Find where the given text appears and provide that cell's center as (X, Y) coordinate. 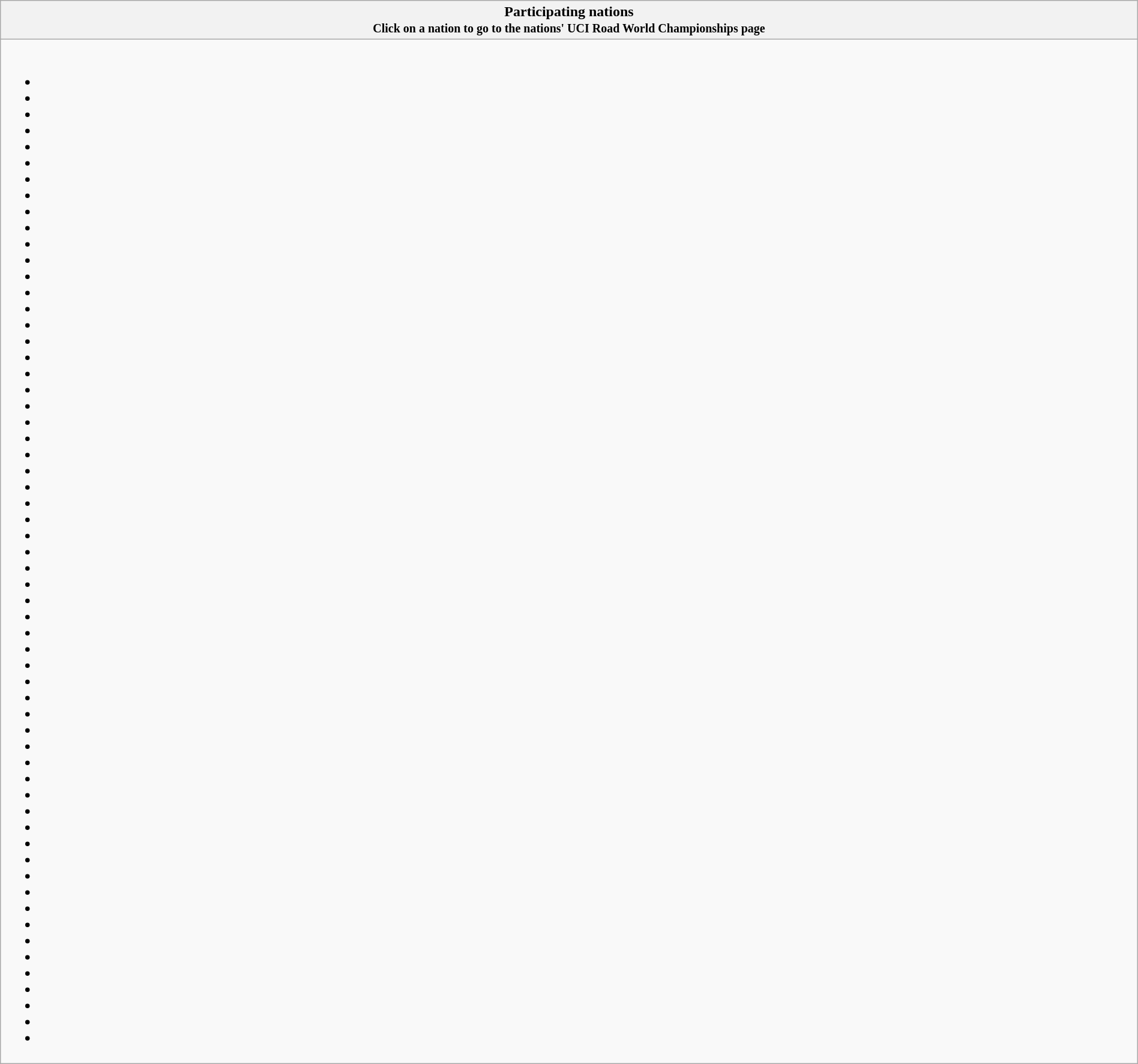
Participating nationsClick on a nation to go to the nations' UCI Road World Championships page (569, 20)
